Capture the cell that displays the provided text and extract its [x, y] central coordinate. 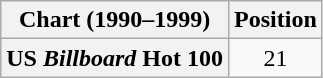
Position [276, 20]
21 [276, 58]
Chart (1990–1999) [115, 20]
US Billboard Hot 100 [115, 58]
